Detect which cell encompasses the target text, then output its [x, y] center coordinate. 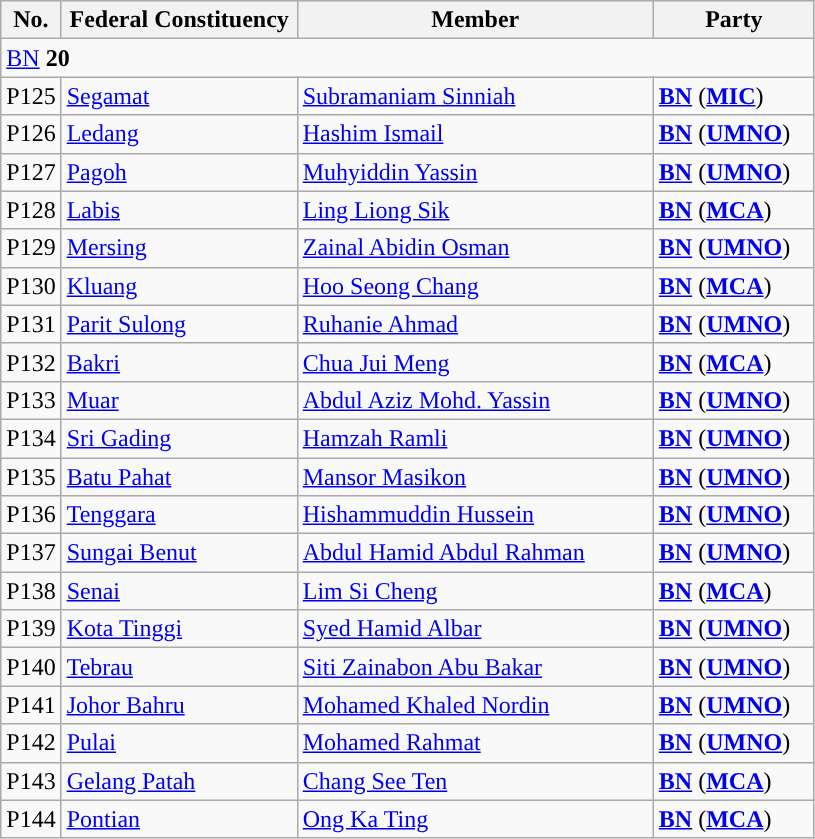
Sungai Benut [179, 553]
Gelang Patah [179, 781]
Hishammuddin Hussein [475, 515]
P138 [31, 591]
Chua Jui Meng [475, 362]
P128 [31, 210]
Ledang [179, 134]
P135 [31, 477]
Syed Hamid Albar [475, 629]
Kota Tinggi [179, 629]
P133 [31, 400]
Johor Bahru [179, 705]
Tenggara [179, 515]
P134 [31, 438]
Mansor Masikon [475, 477]
BN 20 [408, 58]
BN (MIC) [734, 96]
Pontian [179, 819]
Siti Zainabon Abu Bakar [475, 667]
P137 [31, 553]
Hamzah Ramli [475, 438]
P129 [31, 248]
Muhyiddin Yassin [475, 172]
Zainal Abidin Osman [475, 248]
Batu Pahat [179, 477]
P126 [31, 134]
P140 [31, 667]
Hashim Ismail [475, 134]
Member [475, 20]
Ling Liong Sik [475, 210]
Mohamed Khaled Nordin [475, 705]
Muar [179, 400]
Party [734, 20]
Parit Sulong [179, 324]
P139 [31, 629]
Lim Si Cheng [475, 591]
Pulai [179, 743]
P127 [31, 172]
P132 [31, 362]
P125 [31, 96]
Subramaniam Sinniah [475, 96]
P144 [31, 819]
Kluang [179, 286]
Chang See Ten [475, 781]
Pagoh [179, 172]
Segamat [179, 96]
Tebrau [179, 667]
P130 [31, 286]
P136 [31, 515]
Federal Constituency [179, 20]
P131 [31, 324]
Sri Gading [179, 438]
Bakri [179, 362]
Senai [179, 591]
Abdul Aziz Mohd. Yassin [475, 400]
Mohamed Rahmat [475, 743]
Mersing [179, 248]
Ruhanie Ahmad [475, 324]
P141 [31, 705]
P142 [31, 743]
Abdul Hamid Abdul Rahman [475, 553]
P143 [31, 781]
Hoo Seong Chang [475, 286]
No. [31, 20]
Labis [179, 210]
Ong Ka Ting [475, 819]
